Return (x, y) of the center of cell containing provided text 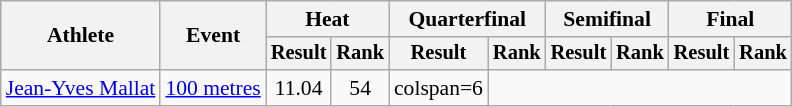
colspan=6 (438, 88)
Jean-Yves Mallat (81, 88)
Athlete (81, 36)
Final (730, 19)
Event (212, 36)
54 (360, 88)
100 metres (212, 88)
11.04 (299, 88)
Semifinal (608, 19)
Quarterfinal (468, 19)
Heat (328, 19)
